Provide the (X, Y) coordinate of the cell's center where the given text is located.  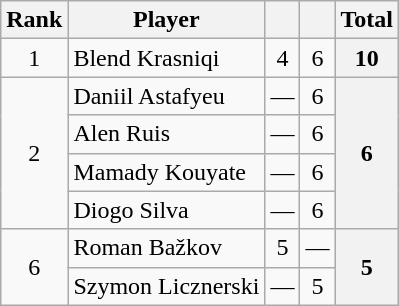
Blend Krasniqi (166, 58)
4 (282, 58)
2 (34, 153)
Player (166, 20)
Diogo Silva (166, 210)
Szymon Licznerski (166, 286)
Alen Ruis (166, 134)
Daniil Astafyeu (166, 96)
Rank (34, 20)
Mamady Kouyate (166, 172)
10 (367, 58)
Roman Bažkov (166, 248)
1 (34, 58)
Total (367, 20)
